Identify which cell holds the provided text, then report its (x, y) central coordinate. 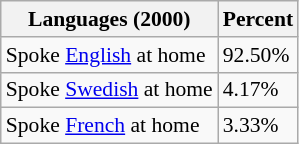
4.17% (258, 90)
92.50% (258, 55)
Spoke French at home (110, 126)
3.33% (258, 126)
Spoke Swedish at home (110, 90)
Languages (2000) (110, 19)
Spoke English at home (110, 55)
Percent (258, 19)
